Detect which cell encompasses the target text, then output its [X, Y] center coordinate. 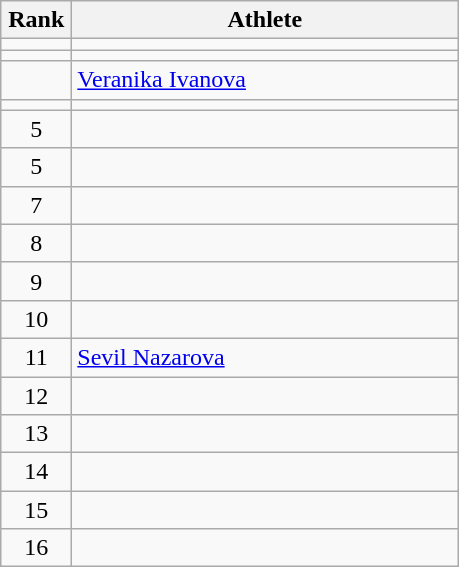
12 [36, 395]
10 [36, 319]
Athlete [265, 20]
15 [36, 510]
16 [36, 548]
Rank [36, 20]
Veranika Ivanova [265, 80]
Sevil Nazarova [265, 357]
14 [36, 472]
13 [36, 434]
9 [36, 281]
11 [36, 357]
8 [36, 243]
7 [36, 205]
